Pinpoint the cell where the given text exists, returning its [x, y] midpoint coordinate. 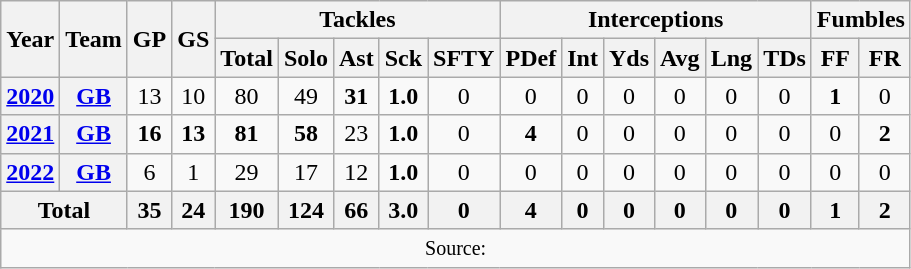
2022 [30, 172]
16 [149, 134]
Ast [356, 58]
23 [356, 134]
Sck [403, 58]
190 [247, 210]
35 [149, 210]
Lng [731, 58]
3.0 [403, 210]
58 [306, 134]
2021 [30, 134]
49 [306, 96]
Team [94, 39]
SFTY [464, 58]
124 [306, 210]
80 [247, 96]
GP [149, 39]
Year [30, 39]
PDef [531, 58]
FR [884, 58]
10 [194, 96]
Tackles [358, 20]
81 [247, 134]
Solo [306, 58]
TDs [785, 58]
12 [356, 172]
66 [356, 210]
Interceptions [656, 20]
6 [149, 172]
31 [356, 96]
24 [194, 210]
GS [194, 39]
Yds [628, 58]
29 [247, 172]
Int [583, 58]
FF [835, 58]
Source: [456, 248]
17 [306, 172]
2020 [30, 96]
Avg [680, 58]
Fumbles [860, 20]
